Scan for the cell matching the given text and deliver its [x, y] coordinate at center. 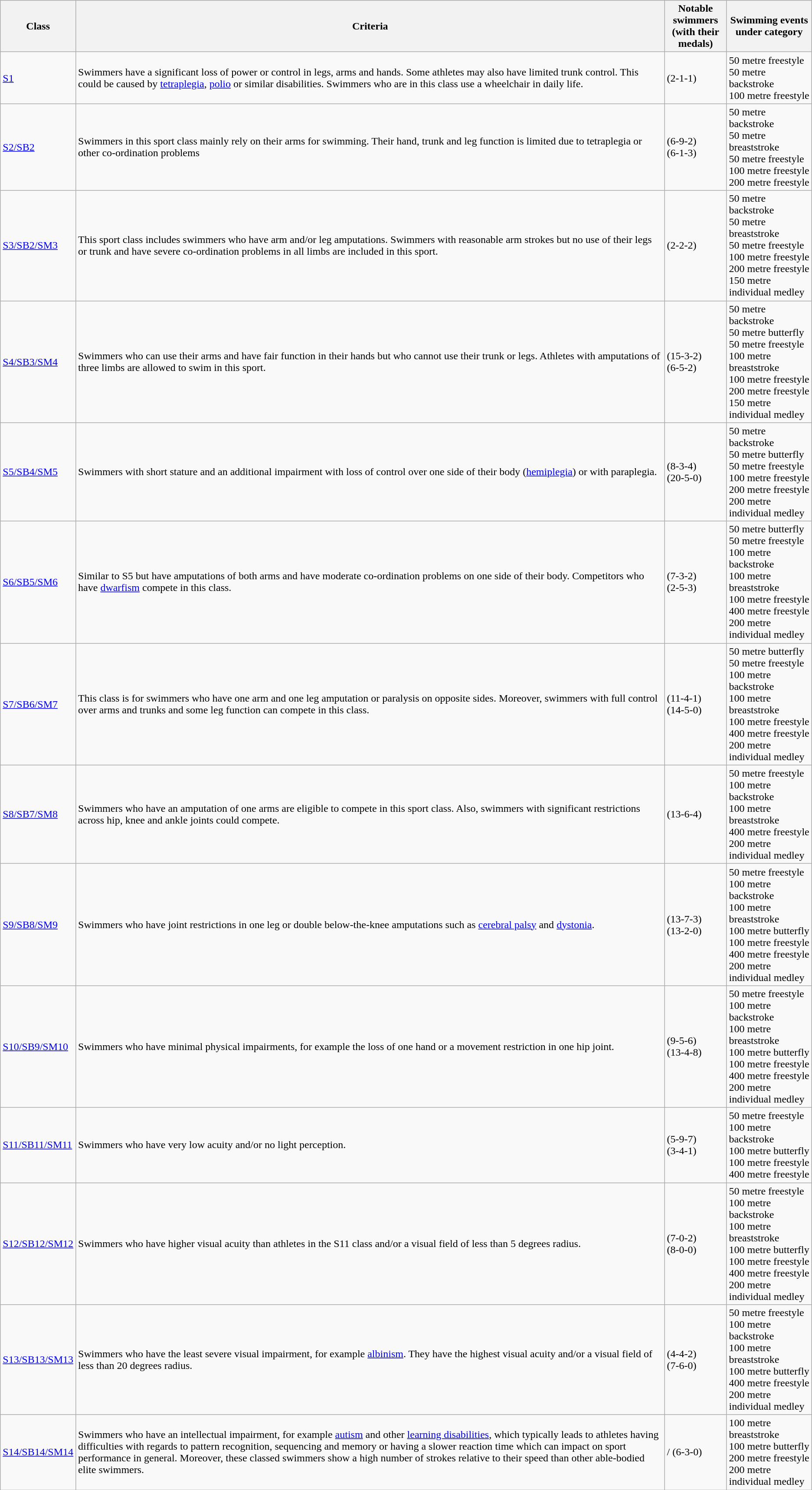
(13-7-3) (13-2-0) [696, 924]
(9-5-6) (13-4-8) [696, 1047]
(2-2-2) [696, 246]
50 metre freestyle 100 metre backstroke 100 metre breaststroke 100 metre butterfly100 metre freestyle 400 metre freestyle 200 metre individual medley [769, 1244]
(8-3-4) (20-5-0) [696, 472]
(5-9-7) (3-4-1) [696, 1145]
Swimmers who have minimal physical impairments, for example the loss of one hand or a movement restriction in one hip joint. [370, 1047]
50 metre freestyle 100 metre backstroke 100 metre breaststroke 400 metre freestyle 200 metre individual medley [769, 814]
S13/SB13/SM13 [38, 1360]
50 metre backstroke 50 metre breaststroke 50 metre freestyle 100 metre freestyle 200 metre freestyle 150 metre individual medley [769, 246]
S3/SB2/SM3 [38, 246]
50 metre backstroke 50 metre butterfly 50 metre freestyle 100 metre freestyle 200 metre freestyle 200 metre individual medley [769, 472]
S7/SB6/SM7 [38, 704]
Notable swimmers (with their medals) [696, 26]
S12/SB12/SM12 [38, 1244]
S14/SB14/SM14 [38, 1453]
S5/SB4/SM5 [38, 472]
S2/SB2 [38, 147]
Swimming events under category [769, 26]
50 metre freestyle 100 metre backstroke 100 metre breaststroke 100 metre butterfly 400 metre freestyle 200 metre individual medley [769, 1360]
S6/SB5/SM6 [38, 582]
S8/SB7/SM8 [38, 814]
(7-3-2) (2-5-3) [696, 582]
Swimmers who have very low acuity and/or no light perception. [370, 1145]
50 metre backstroke 50 metre breaststroke 50 metre freestyle 100 metre freestyle 200 metre freestyle [769, 147]
Swimmers with short stature and an additional impairment with loss of control over one side of their body (hemiplegia) or with paraplegia. [370, 472]
(4-4-2) (7-6-0) [696, 1360]
(15-3-2) (6-5-2) [696, 362]
S4/SB3/SM4 [38, 362]
(2-1-1) [696, 78]
(11-4-1) (14-5-0) [696, 704]
S9/SB8/SM9 [38, 924]
Swimmers who have joint restrictions in one leg or double below-the-knee amputations such as cerebral palsy and dystonia. [370, 924]
/ (6-3-0) [696, 1453]
Criteria [370, 26]
S10/SB9/SM10 [38, 1047]
(6-9-2) (6-1-3) [696, 147]
(13-6-4) [696, 814]
S11/SB11/SM11 [38, 1145]
50 metre freestyle 100 metre backstroke 100 metre butterfly 100 metre freestyle 400 metre freestyle [769, 1145]
S1 [38, 78]
Swimmers who have higher visual acuity than athletes in the S11 class and/or a visual field of less than 5 degrees radius. [370, 1244]
50 metre freestyle 50 metre backstroke 100 metre freestyle [769, 78]
(7-0-2) (8-0-0) [696, 1244]
50 metre backstroke 50 metre butterfly 50 metre freestyle 100 metre breaststroke 100 metre freestyle 200 metre freestyle 150 metre individual medley [769, 362]
100 metre breaststroke 100 metre butterfly 200 metre freestyle 200 metre individual medley [769, 1453]
Class [38, 26]
